Provide the (x, y) coordinate of the cell's center where the given text is located.  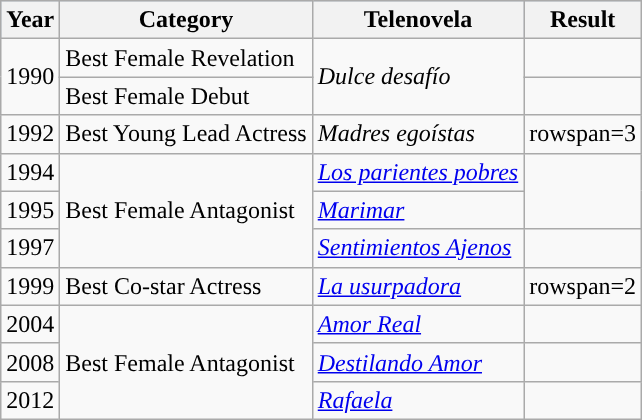
La usurpadora (418, 286)
Destilando Amor (418, 362)
Telenovela (418, 20)
1990 (30, 77)
Dulce desafío (418, 77)
Marimar (418, 210)
Best Co-star Actress (186, 286)
Category (186, 20)
1997 (30, 248)
Result (583, 20)
Year (30, 20)
1994 (30, 172)
Best Female Revelation (186, 58)
Rafaela (418, 400)
rowspan=3 (583, 134)
2004 (30, 324)
2012 (30, 400)
1999 (30, 286)
Sentimientos Ajenos (418, 248)
Best Young Lead Actress (186, 134)
2008 (30, 362)
Best Female Debut (186, 96)
rowspan=2 (583, 286)
Madres egoístas (418, 134)
Los parientes pobres (418, 172)
1992 (30, 134)
1995 (30, 210)
Amor Real (418, 324)
